Capture the cell that displays the provided text and extract its [x, y] central coordinate. 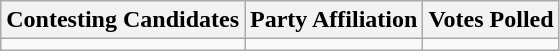
Party Affiliation [334, 20]
Votes Polled [491, 20]
Contesting Candidates [123, 20]
